Capture the cell that displays the provided text and extract its [X, Y] central coordinate. 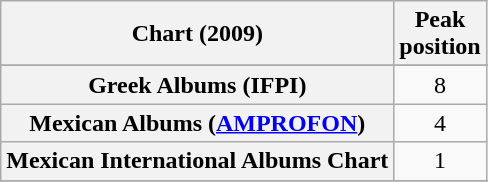
Mexican Albums (AMPROFON) [198, 123]
4 [440, 123]
8 [440, 85]
Mexican International Albums Chart [198, 161]
Chart (2009) [198, 34]
1 [440, 161]
Greek Albums (IFPI) [198, 85]
Peak position [440, 34]
